Find where the given text appears and provide that cell's center as (x, y) coordinate. 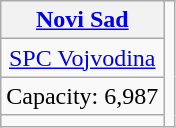
SPC Vojvodina (82, 58)
Novi Sad (82, 20)
Capacity: 6,987 (82, 96)
